Extract the (X, Y) coordinate from the center of the cell holding the provided text.  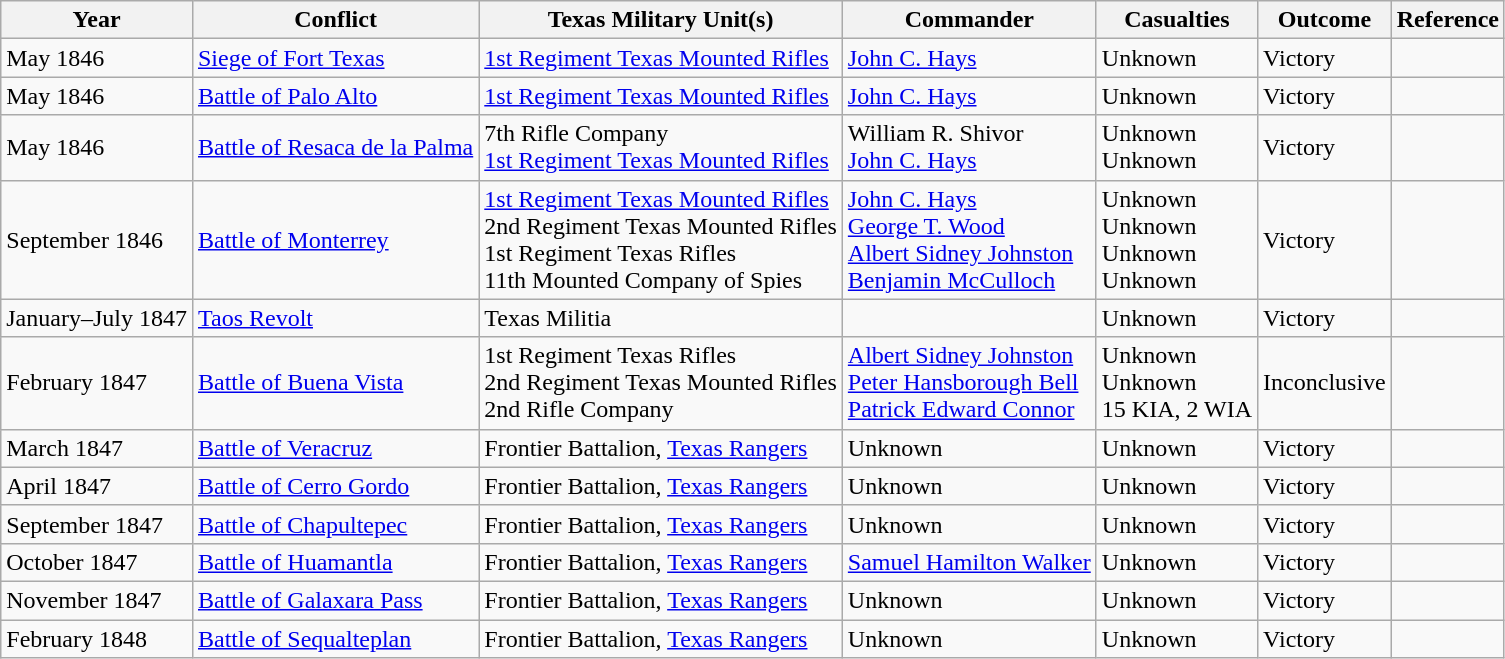
Casualties (1176, 20)
Texas Military Unit(s) (661, 20)
February 1848 (97, 639)
Siege of Fort Texas (335, 58)
UnknownUnknown15 KIA, 2 WIA (1176, 383)
Outcome (1325, 20)
Battle of Monterrey (335, 240)
November 1847 (97, 600)
Conflict (335, 20)
William R. ShivorJohn C. Hays (969, 148)
Texas Militia (661, 318)
Samuel Hamilton Walker (969, 562)
1st Regiment Texas Rifles2nd Regiment Texas Mounted Rifles2nd Rifle Company (661, 383)
Battle of Huamantla (335, 562)
Battle of Sequalteplan (335, 639)
September 1846 (97, 240)
March 1847 (97, 448)
Taos Revolt (335, 318)
Commander (969, 20)
Inconclusive (1325, 383)
Battle of Cerro Gordo (335, 486)
1st Regiment Texas Mounted Rifles2nd Regiment Texas Mounted Rifles1st Regiment Texas Rifles11th Mounted Company of Spies (661, 240)
Battle of Palo Alto (335, 96)
Year (97, 20)
Battle of Galaxara Pass (335, 600)
Battle of Chapultepec (335, 524)
September 1847 (97, 524)
UnknownUnknownUnknownUnknown (1176, 240)
Reference (1448, 20)
7th Rifle Company1st Regiment Texas Mounted Rifles (661, 148)
UnknownUnknown (1176, 148)
Battle of Veracruz (335, 448)
Battle of Buena Vista (335, 383)
January–July 1847 (97, 318)
Battle of Resaca de la Palma (335, 148)
February 1847 (97, 383)
Albert Sidney JohnstonPeter Hansborough BellPatrick Edward Connor (969, 383)
October 1847 (97, 562)
April 1847 (97, 486)
John C. HaysGeorge T. WoodAlbert Sidney JohnstonBenjamin McCulloch (969, 240)
